Capture the cell that displays the provided text and extract its [x, y] central coordinate. 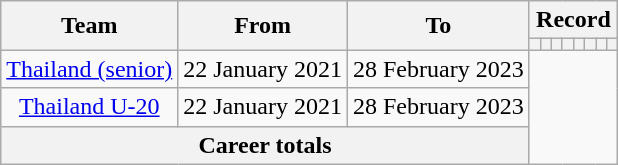
To [438, 26]
Career totals [265, 145]
Team [90, 26]
Record [573, 20]
From [263, 26]
Thailand U-20 [90, 107]
Thailand (senior) [90, 69]
